Return [X, Y] of the center of cell containing provided text 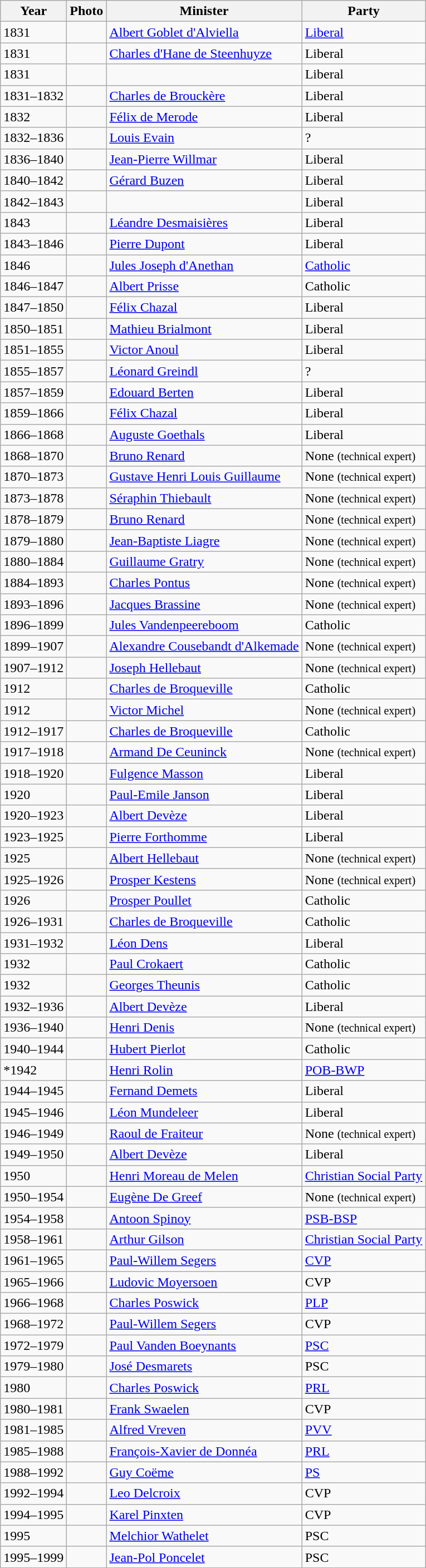
1884–1893 [33, 583]
Arthur Gilson [204, 1239]
Henri Denis [204, 1028]
Frank Swaelen [204, 1409]
Minister [204, 11]
1842–1843 [33, 201]
Year [33, 11]
*1942 [33, 1070]
1893–1896 [33, 604]
1995 [33, 1536]
Pierre Forthomme [204, 837]
Séraphin Thiebault [204, 498]
1985–1988 [33, 1451]
Albert Prisse [204, 287]
1926–1931 [33, 921]
1958–1961 [33, 1239]
1925 [33, 858]
Alexandre Cousebandt d'Alkemade [204, 647]
1868–1870 [33, 456]
1870–1873 [33, 477]
1918–1920 [33, 773]
1932–1936 [33, 1007]
1866–1868 [33, 435]
1944–1945 [33, 1091]
1980 [33, 1388]
1851–1855 [33, 350]
1859–1866 [33, 413]
Melchior Wathelet [204, 1536]
1925–1926 [33, 879]
PLP [364, 1303]
1988–1992 [33, 1472]
PVV [364, 1430]
1917–1918 [33, 752]
1831–1832 [33, 96]
1954–1958 [33, 1218]
Edouard Berten [204, 392]
1931–1932 [33, 943]
Eugène De Greef [204, 1197]
1936–1940 [33, 1028]
1968–1972 [33, 1324]
Félix de Merode [204, 117]
1832–1836 [33, 138]
1950 [33, 1176]
Charles de Brouckère [204, 96]
Antoon Spinoy [204, 1218]
1979–1980 [33, 1367]
1840–1842 [33, 180]
1920 [33, 795]
1878–1879 [33, 519]
1846 [33, 265]
Armand De Ceuninck [204, 752]
PS [364, 1472]
1961–1965 [33, 1260]
Prosper Kestens [204, 879]
Photo [87, 11]
Pierre Dupont [204, 244]
1965–1966 [33, 1281]
1843–1846 [33, 244]
Albert Hellebaut [204, 858]
1846–1847 [33, 287]
Guy Coëme [204, 1472]
Gustave Henri Louis Guillaume [204, 477]
Henri Rolin [204, 1070]
1880–1884 [33, 561]
1850–1851 [33, 329]
Gérard Buzen [204, 180]
Karel Pinxten [204, 1515]
Paul Vanden Boeynants [204, 1345]
1923–1925 [33, 837]
1912–1917 [33, 731]
1940–1944 [33, 1049]
Henri Moreau de Melen [204, 1176]
1920–1923 [33, 816]
1836–1840 [33, 159]
José Desmarets [204, 1367]
1946–1949 [33, 1133]
Léandre Desmaisières [204, 223]
1857–1859 [33, 392]
1873–1878 [33, 498]
Georges Theunis [204, 985]
1949–1950 [33, 1155]
Albert Goblet d'Alviella [204, 32]
1980–1981 [33, 1409]
Mathieu Brialmont [204, 329]
1847–1850 [33, 308]
Ludovic Moyersoen [204, 1281]
1950–1954 [33, 1197]
Fulgence Masson [204, 773]
François-Xavier de Donnéa [204, 1451]
1994–1995 [33, 1515]
Louis Evain [204, 138]
1945–1946 [33, 1112]
1896–1899 [33, 625]
1926 [33, 900]
Victor Michel [204, 710]
1995–1999 [33, 1557]
Jules Joseph d'Anethan [204, 265]
1981–1985 [33, 1430]
Prosper Poullet [204, 900]
Jean-Pierre Willmar [204, 159]
Paul-Emile Janson [204, 795]
Auguste Goethals [204, 435]
Jean-Pol Poncelet [204, 1557]
1972–1979 [33, 1345]
Léonard Greindl [204, 371]
Alfred Vreven [204, 1430]
Léon Mundeleer [204, 1112]
PSB-BSP [364, 1218]
1899–1907 [33, 647]
Charles Pontus [204, 583]
Charles d'Hane de Steenhuyze [204, 53]
Victor Anoul [204, 350]
1855–1857 [33, 371]
Jules Vandenpeereboom [204, 625]
Guillaume Gratry [204, 561]
Joseph Hellebaut [204, 668]
1907–1912 [33, 668]
1843 [33, 223]
Hubert Pierlot [204, 1049]
POB-BWP [364, 1070]
1879–1880 [33, 540]
Leo Delcroix [204, 1493]
Jacques Brassine [204, 604]
Paul Crokaert [204, 964]
Raoul de Fraiteur [204, 1133]
Léon Dens [204, 943]
Party [364, 11]
1832 [33, 117]
1992–1994 [33, 1493]
Jean-Baptiste Liagre [204, 540]
1966–1968 [33, 1303]
Fernand Demets [204, 1091]
